Return the (X, Y) coordinate for the center point of the cell that contains the specified text.  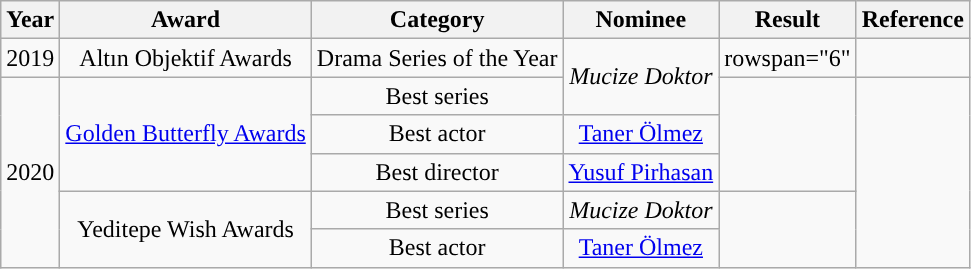
Yusuf Pirhasan (641, 172)
Category (437, 20)
Yeditepe Wish Awards (186, 229)
Year (30, 20)
Drama Series of the Year (437, 58)
Altın Objektif Awards (186, 58)
Golden Butterfly Awards (186, 134)
Result (788, 20)
Reference (912, 20)
rowspan="6" (788, 58)
2019 (30, 58)
Award (186, 20)
Nominee (641, 20)
2020 (30, 172)
Best director (437, 172)
